Extract the (x, y) coordinate from the center of the cell holding the provided text.  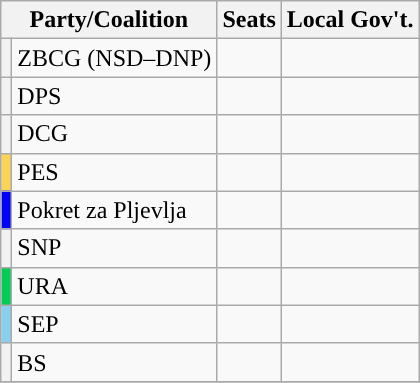
SNP (114, 248)
Party/Coalition (109, 20)
URA (114, 286)
ZBCG (NSD–DNP) (114, 58)
Seats (249, 20)
Pokret za Pljevlja (114, 210)
Local Gov't. (350, 20)
DCG (114, 134)
PES (114, 172)
DPS (114, 96)
BS (114, 362)
SEP (114, 324)
